Search for the cell housing the specified text and yield its [X, Y] center coordinate. 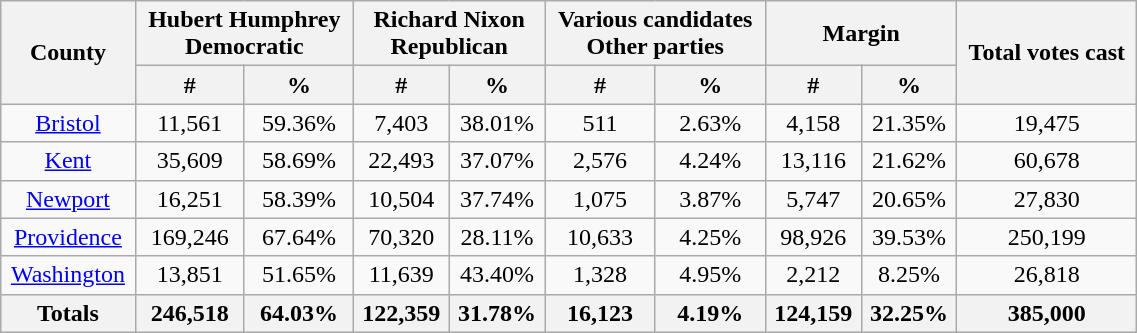
Bristol [68, 123]
1,075 [600, 199]
169,246 [190, 237]
2.63% [710, 123]
Totals [68, 313]
Newport [68, 199]
122,359 [401, 313]
10,504 [401, 199]
10,633 [600, 237]
4,158 [814, 123]
35,609 [190, 161]
11,639 [401, 275]
60,678 [1047, 161]
8.25% [909, 275]
70,320 [401, 237]
19,475 [1047, 123]
Washington [68, 275]
38.01% [497, 123]
511 [600, 123]
Various candidatesOther parties [656, 34]
37.74% [497, 199]
58.69% [298, 161]
51.65% [298, 275]
21.62% [909, 161]
Margin [862, 34]
67.64% [298, 237]
3.87% [710, 199]
County [68, 52]
16,123 [600, 313]
13,116 [814, 161]
20.65% [909, 199]
4.19% [710, 313]
59.36% [298, 123]
37.07% [497, 161]
64.03% [298, 313]
26,818 [1047, 275]
5,747 [814, 199]
4.95% [710, 275]
7,403 [401, 123]
11,561 [190, 123]
43.40% [497, 275]
Richard NixonRepublican [448, 34]
16,251 [190, 199]
Total votes cast [1047, 52]
32.25% [909, 313]
246,518 [190, 313]
31.78% [497, 313]
28.11% [497, 237]
4.24% [710, 161]
21.35% [909, 123]
2,576 [600, 161]
124,159 [814, 313]
Kent [68, 161]
2,212 [814, 275]
27,830 [1047, 199]
4.25% [710, 237]
22,493 [401, 161]
58.39% [298, 199]
250,199 [1047, 237]
385,000 [1047, 313]
13,851 [190, 275]
1,328 [600, 275]
Providence [68, 237]
98,926 [814, 237]
Hubert HumphreyDemocratic [244, 34]
39.53% [909, 237]
